Find where the given text appears and provide that cell's center as [X, Y] coordinate. 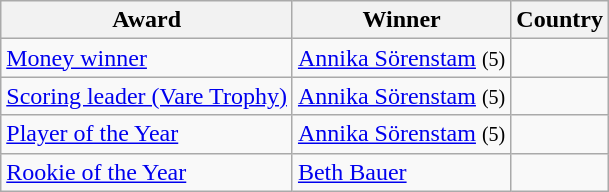
Beth Bauer [401, 172]
Country [560, 20]
Player of the Year [147, 134]
Money winner [147, 58]
Scoring leader (Vare Trophy) [147, 96]
Rookie of the Year [147, 172]
Winner [401, 20]
Award [147, 20]
